Search for the cell housing the specified text and yield its (X, Y) center coordinate. 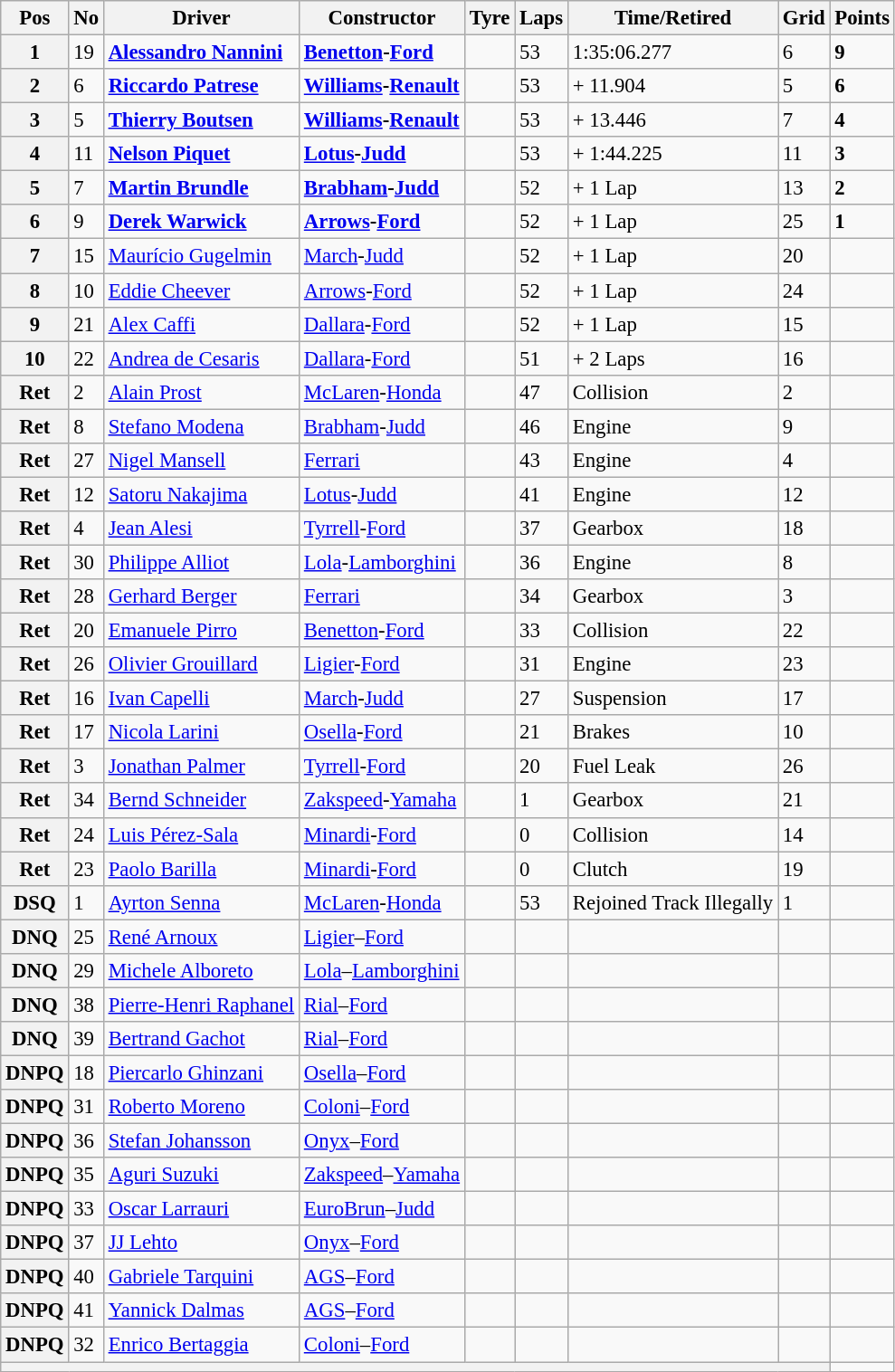
JJ Lehto (201, 1243)
Time/Retired (672, 18)
Luis Pérez-Sala (201, 834)
EuroBrun–Judd (382, 1209)
DSQ (34, 902)
1:35:06.277 (672, 52)
39 (86, 1039)
14 (804, 834)
Zakspeed-Yamaha (382, 801)
Ivan Capelli (201, 699)
Driver (201, 18)
38 (86, 1005)
43 (541, 461)
Eddie Cheever (201, 291)
Paolo Barilla (201, 869)
30 (86, 562)
+ 13.446 (672, 120)
Nelson Piquet (201, 154)
+ 1:44.225 (672, 154)
Pierre-Henri Raphanel (201, 1005)
Lola–Lamborghini (382, 971)
Nigel Mansell (201, 461)
Maurício Gugelmin (201, 256)
Alessandro Nannini (201, 52)
Ayrton Senna (201, 902)
Nicola Larini (201, 732)
Riccardo Patrese (201, 86)
Michele Alboreto (201, 971)
Martin Brundle (201, 188)
Stefano Modena (201, 426)
René Arnoux (201, 937)
Piercarlo Ghinzani (201, 1072)
Gerhard Berger (201, 596)
29 (86, 971)
Tyre (489, 18)
Emanuele Pirro (201, 631)
Enrico Bertaggia (201, 1345)
Aguri Suzuki (201, 1175)
Laps (541, 18)
Yannick Dalmas (201, 1311)
Points (862, 18)
Osella–Ford (382, 1072)
35 (86, 1175)
40 (86, 1277)
+ 11.904 (672, 86)
Pos (34, 18)
28 (86, 596)
46 (541, 426)
Clutch (672, 869)
Andrea de Cesaris (201, 358)
13 (804, 188)
Ligier–Ford (382, 937)
Ligier-Ford (382, 664)
Bertrand Gachot (201, 1039)
Alex Caffi (201, 324)
Roberto Moreno (201, 1107)
Gabriele Tarquini (201, 1277)
Jonathan Palmer (201, 767)
Stefan Johansson (201, 1141)
+ 2 Laps (672, 358)
Lola-Lamborghini (382, 562)
Jean Alesi (201, 529)
Olivier Grouillard (201, 664)
Fuel Leak (672, 767)
Philippe Alliot (201, 562)
Derek Warwick (201, 222)
Constructor (382, 18)
Alain Prost (201, 392)
Osella-Ford (382, 732)
Brakes (672, 732)
51 (541, 358)
32 (86, 1345)
Thierry Boutsen (201, 120)
47 (541, 392)
Bernd Schneider (201, 801)
No (86, 18)
Rejoined Track Illegally (672, 902)
Zakspeed–Yamaha (382, 1175)
Oscar Larrauri (201, 1209)
Grid (804, 18)
Suspension (672, 699)
Satoru Nakajima (201, 494)
